Provide the (x, y) coordinate of the cell's center where the given text is located.  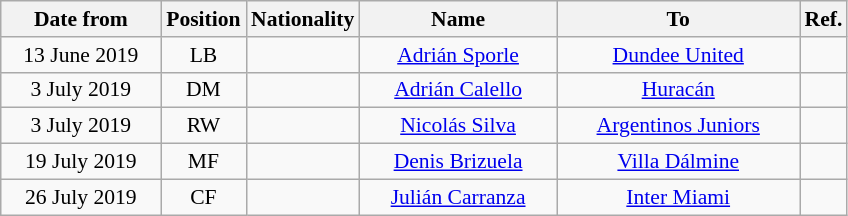
26 July 2019 (81, 197)
Huracán (678, 90)
Inter Miami (678, 197)
Ref. (824, 19)
Name (458, 19)
Date from (81, 19)
Argentinos Juniors (678, 126)
DM (204, 90)
RW (204, 126)
Nicolás Silva (458, 126)
19 July 2019 (81, 162)
Dundee United (678, 55)
CF (204, 197)
Nationality (302, 19)
Position (204, 19)
Julián Carranza (458, 197)
Adrián Sporle (458, 55)
Denis Brizuela (458, 162)
To (678, 19)
MF (204, 162)
Adrián Calello (458, 90)
LB (204, 55)
13 June 2019 (81, 55)
Villa Dálmine (678, 162)
